Find where the given text appears and provide that cell's center as (x, y) coordinate. 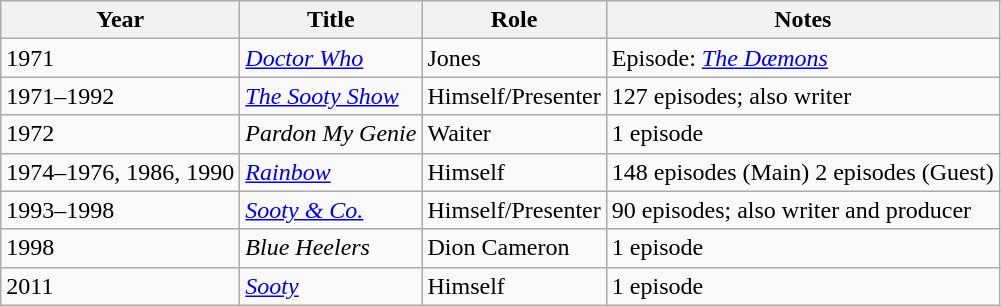
Year (120, 20)
90 episodes; also writer and producer (802, 210)
Episode: The Dæmons (802, 58)
Jones (514, 58)
1971–1992 (120, 96)
Sooty & Co. (331, 210)
1971 (120, 58)
Notes (802, 20)
Waiter (514, 134)
1972 (120, 134)
Dion Cameron (514, 248)
Rainbow (331, 172)
Title (331, 20)
Blue Heelers (331, 248)
1993–1998 (120, 210)
1998 (120, 248)
The Sooty Show (331, 96)
1974–1976, 1986, 1990 (120, 172)
Pardon My Genie (331, 134)
148 episodes (Main) 2 episodes (Guest) (802, 172)
Role (514, 20)
Sooty (331, 286)
2011 (120, 286)
Doctor Who (331, 58)
127 episodes; also writer (802, 96)
